For the text-containing cell, return its midpoint in [X, Y] coordinate format. 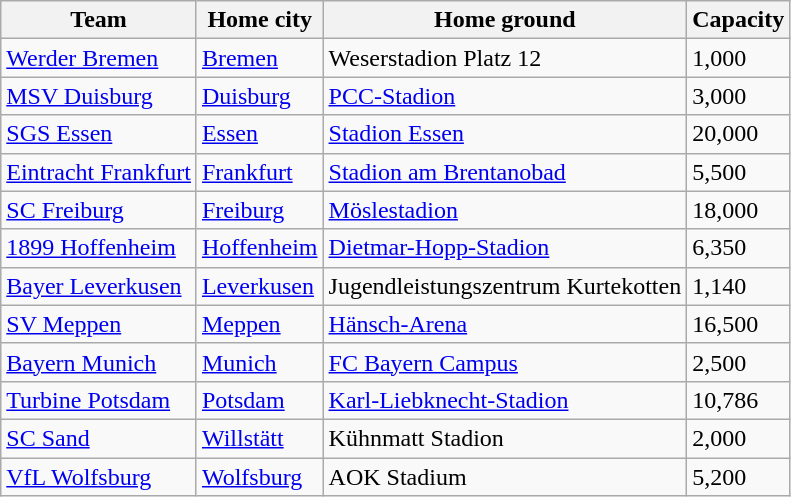
Dietmar-Hopp-Stadion [505, 248]
MSV Duisburg [99, 96]
Kühnmatt Stadion [505, 438]
Bayer Leverkusen [99, 286]
Home ground [505, 20]
Turbine Potsdam [99, 400]
Leverkusen [260, 286]
AOK Stadium [505, 477]
SC Freiburg [99, 210]
Potsdam [260, 400]
Karl-Liebknecht-Stadion [505, 400]
Möslestadion [505, 210]
1899 Hoffenheim [99, 248]
Willstätt [260, 438]
Frankfurt [260, 172]
Stadion am Brentanobad [505, 172]
Capacity [738, 20]
20,000 [738, 134]
Freiburg [260, 210]
VfL Wolfsburg [99, 477]
18,000 [738, 210]
Duisburg [260, 96]
2,000 [738, 438]
Werder Bremen [99, 58]
SGS Essen [99, 134]
5,500 [738, 172]
Bayern Munich [99, 362]
16,500 [738, 324]
SV Meppen [99, 324]
Hoffenheim [260, 248]
Bremen [260, 58]
Home city [260, 20]
1,140 [738, 286]
Munich [260, 362]
Weserstadion Platz 12 [505, 58]
Team [99, 20]
6,350 [738, 248]
Stadion Essen [505, 134]
10,786 [738, 400]
SC Sand [99, 438]
Essen [260, 134]
Jugendleistungszentrum Kurtekotten [505, 286]
2,500 [738, 362]
3,000 [738, 96]
5,200 [738, 477]
Meppen [260, 324]
Hänsch-Arena [505, 324]
1,000 [738, 58]
FC Bayern Campus [505, 362]
Wolfsburg [260, 477]
Eintracht Frankfurt [99, 172]
PCC-Stadion [505, 96]
